Output the [X, Y] coordinate of the center of the cell containing the given text.  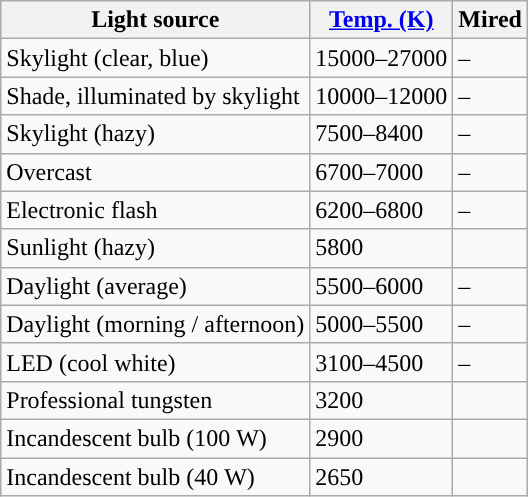
7500–8400 [382, 134]
Electronic flash [156, 210]
3100–4500 [382, 362]
Overcast [156, 172]
Skylight (clear, blue) [156, 58]
2900 [382, 438]
Daylight (average) [156, 286]
Light source [156, 20]
3200 [382, 400]
6700–7000 [382, 172]
6200–6800 [382, 210]
Temp. (K) [382, 20]
Skylight (hazy) [156, 134]
Incandescent bulb (100 W) [156, 438]
LED (cool white) [156, 362]
Sunlight (hazy) [156, 248]
5500–6000 [382, 286]
15000–27000 [382, 58]
Mired [490, 20]
5800 [382, 248]
Shade, illuminated by skylight [156, 96]
Daylight (morning / afternoon) [156, 324]
Incandescent bulb (40 W) [156, 477]
10000–12000 [382, 96]
Professional tungsten [156, 400]
5000–5500 [382, 324]
2650 [382, 477]
